Return (X, Y) of the center of cell containing provided text 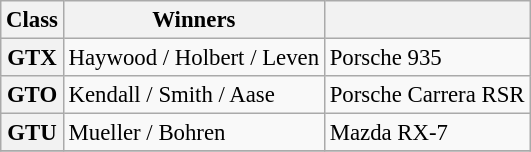
Mazda RX-7 (426, 133)
Winners (194, 20)
GTX (32, 58)
GTO (32, 95)
GTU (32, 133)
Class (32, 20)
Porsche 935 (426, 58)
Haywood / Holbert / Leven (194, 58)
Mueller / Bohren (194, 133)
Kendall / Smith / Aase (194, 95)
Porsche Carrera RSR (426, 95)
